Return [X, Y] of the center of cell containing provided text 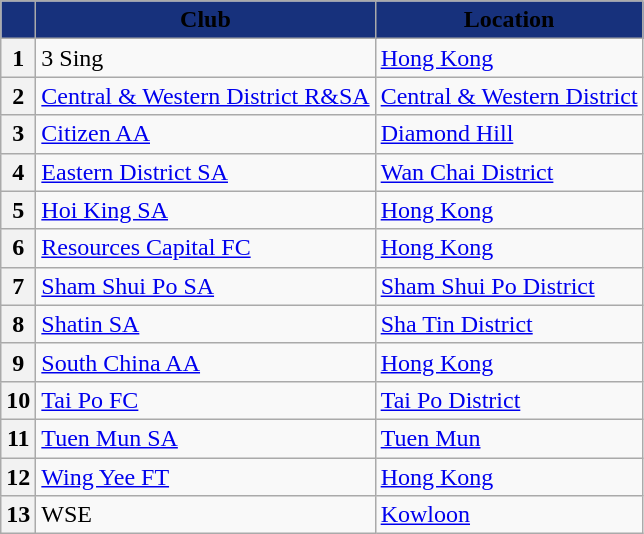
Tuen Mun [509, 438]
Tuen Mun SA [206, 438]
Kowloon [509, 515]
5 [18, 210]
Wan Chai District [509, 172]
Shatin SA [206, 324]
4 [18, 172]
Location [509, 20]
South China AA [206, 362]
Resources Capital FC [206, 248]
1 [18, 58]
13 [18, 515]
Club [206, 20]
Eastern District SA [206, 172]
2 [18, 96]
6 [18, 248]
3 [18, 134]
Tai Po District [509, 400]
11 [18, 438]
Diamond Hill [509, 134]
Citizen AA [206, 134]
9 [18, 362]
Central & Western District R&SA [206, 96]
3 Sing [206, 58]
12 [18, 477]
8 [18, 324]
WSE [206, 515]
Sham Shui Po District [509, 286]
Tai Po FC [206, 400]
Sham Shui Po SA [206, 286]
7 [18, 286]
Wing Yee FT [206, 477]
Hoi King SA [206, 210]
Sha Tin District [509, 324]
10 [18, 400]
Central & Western District [509, 96]
